Output the (X, Y) coordinate of the center of the cell containing the given text.  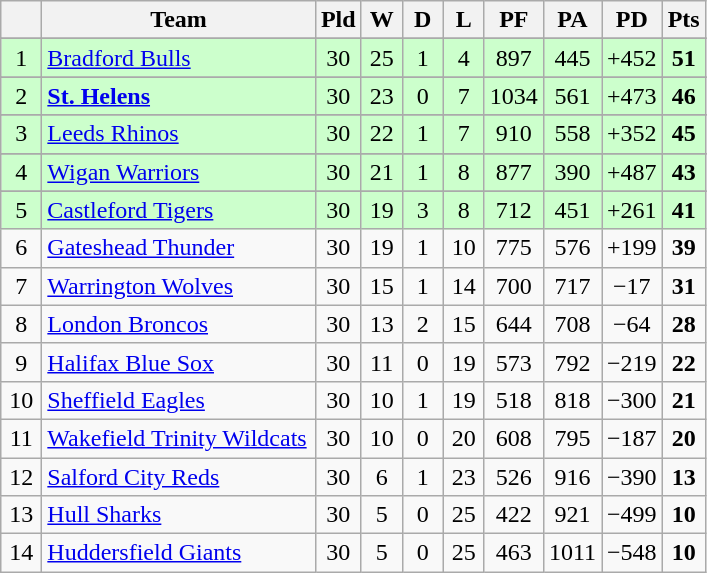
Bradford Bulls (179, 58)
608 (514, 438)
39 (684, 248)
451 (572, 210)
526 (514, 477)
−499 (632, 515)
916 (572, 477)
41 (684, 210)
818 (572, 400)
518 (514, 400)
43 (684, 172)
Huddersfield Giants (179, 553)
910 (514, 134)
644 (514, 324)
775 (514, 248)
897 (514, 58)
PF (514, 20)
700 (514, 286)
1011 (572, 553)
−17 (632, 286)
PD (632, 20)
L (464, 20)
+199 (632, 248)
792 (572, 362)
463 (514, 553)
712 (514, 210)
Wakefield Trinity Wildcats (179, 438)
−219 (632, 362)
Leeds Rhinos (179, 134)
28 (684, 324)
+261 (632, 210)
877 (514, 172)
31 (684, 286)
Salford City Reds (179, 477)
558 (572, 134)
422 (514, 515)
Hull Sharks (179, 515)
Pts (684, 20)
−548 (632, 553)
795 (572, 438)
−64 (632, 324)
46 (684, 96)
445 (572, 58)
Wigan Warriors (179, 172)
708 (572, 324)
Halifax Blue Sox (179, 362)
−300 (632, 400)
Pld (338, 20)
London Broncos (179, 324)
12 (22, 477)
1034 (514, 96)
45 (684, 134)
St. Helens (179, 96)
−187 (632, 438)
W (382, 20)
Sheffield Eagles (179, 400)
51 (684, 58)
+473 (632, 96)
+452 (632, 58)
390 (572, 172)
D (422, 20)
Gateshead Thunder (179, 248)
921 (572, 515)
+487 (632, 172)
+352 (632, 134)
PA (572, 20)
573 (514, 362)
9 (22, 362)
717 (572, 286)
Team (179, 20)
561 (572, 96)
Castleford Tigers (179, 210)
−390 (632, 477)
576 (572, 248)
Warrington Wolves (179, 286)
